Detect which cell encompasses the target text, then output its [x, y] center coordinate. 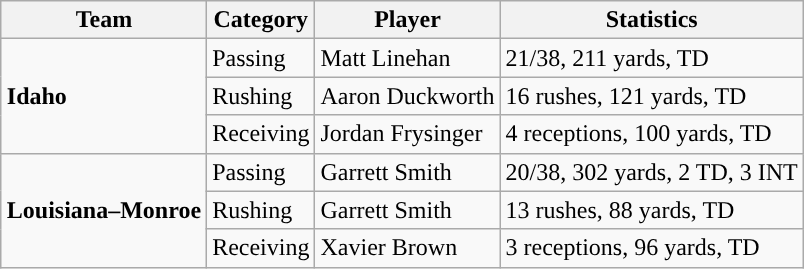
Aaron Duckworth [408, 96]
4 receptions, 100 yards, TD [652, 134]
Statistics [652, 20]
21/38, 211 yards, TD [652, 58]
Category [261, 20]
Matt Linehan [408, 58]
Jordan Frysinger [408, 134]
20/38, 302 yards, 2 TD, 3 INT [652, 172]
Xavier Brown [408, 248]
Louisiana–Monroe [104, 210]
16 rushes, 121 yards, TD [652, 96]
Player [408, 20]
Team [104, 20]
13 rushes, 88 yards, TD [652, 210]
3 receptions, 96 yards, TD [652, 248]
Idaho [104, 96]
